Determine the [x, y] coordinate at the center of the cell enclosing the given text.  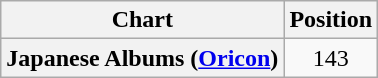
Chart [142, 20]
Japanese Albums (Oricon) [142, 58]
143 [331, 58]
Position [331, 20]
